Output the (X, Y) coordinate of the center of the cell containing the given text.  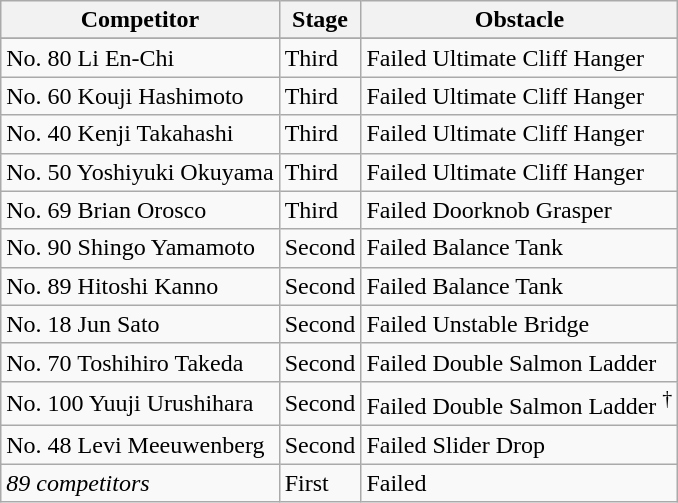
89 competitors (140, 483)
Failed Double Salmon Ladder (520, 362)
No. 69 Brian Orosco (140, 210)
No. 70 Toshihiro Takeda (140, 362)
Competitor (140, 20)
Failed Double Salmon Ladder † (520, 404)
No. 18 Jun Sato (140, 324)
No. 80 Li En-Chi (140, 58)
No. 60 Kouji Hashimoto (140, 96)
No. 50 Yoshiyuki Okuyama (140, 172)
Stage (320, 20)
No. 100 Yuuji Urushihara (140, 404)
No. 40 Kenji Takahashi (140, 134)
No. 90 Shingo Yamamoto (140, 248)
Failed Doorknob Grasper (520, 210)
First (320, 483)
No. 89 Hitoshi Kanno (140, 286)
No. 48 Levi Meeuwenberg (140, 445)
Obstacle (520, 20)
Failed Slider Drop (520, 445)
Failed (520, 483)
Failed Unstable Bridge (520, 324)
